Return [x, y] of the center of cell containing provided text 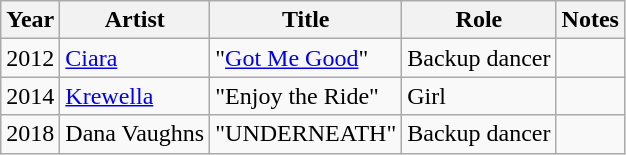
"Got Me Good" [306, 58]
Year [30, 20]
Krewella [135, 96]
2018 [30, 134]
"Enjoy the Ride" [306, 96]
Artist [135, 20]
Girl [479, 96]
Dana Vaughns [135, 134]
Notes [590, 20]
Ciara [135, 58]
2014 [30, 96]
Role [479, 20]
"UNDERNEATH" [306, 134]
2012 [30, 58]
Title [306, 20]
